Locate the cell with the specified text and output its (x, y) center coordinate. 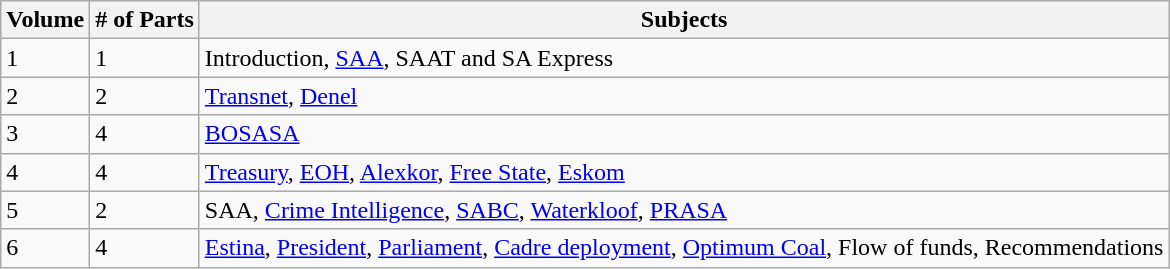
6 (46, 248)
SAA, Crime Intelligence, SABC, Waterkloof, PRASA (684, 210)
BOSASA (684, 134)
Introduction, SAA, SAAT and SA Express (684, 58)
Subjects (684, 20)
# of Parts (145, 20)
3 (46, 134)
Estina, President, Parliament, Cadre deployment, Optimum Coal, Flow of funds, Recommendations (684, 248)
5 (46, 210)
Transnet, Denel (684, 96)
Treasury, EOH, Alexkor, Free State, Eskom (684, 172)
Volume (46, 20)
